Extract the [X, Y] coordinate from the center of the cell holding the provided text.  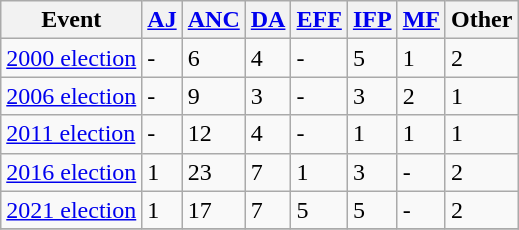
2000 election [72, 58]
6 [214, 58]
23 [214, 172]
2016 election [72, 172]
ANC [214, 20]
IFP [372, 20]
9 [214, 96]
2006 election [72, 96]
EFF [319, 20]
Event [72, 20]
12 [214, 134]
Other [481, 20]
AJ [162, 20]
2021 election [72, 210]
2011 election [72, 134]
17 [214, 210]
DA [268, 20]
MF [421, 20]
